From the cell containing the given text, extract its center point as (X, Y) coordinate. 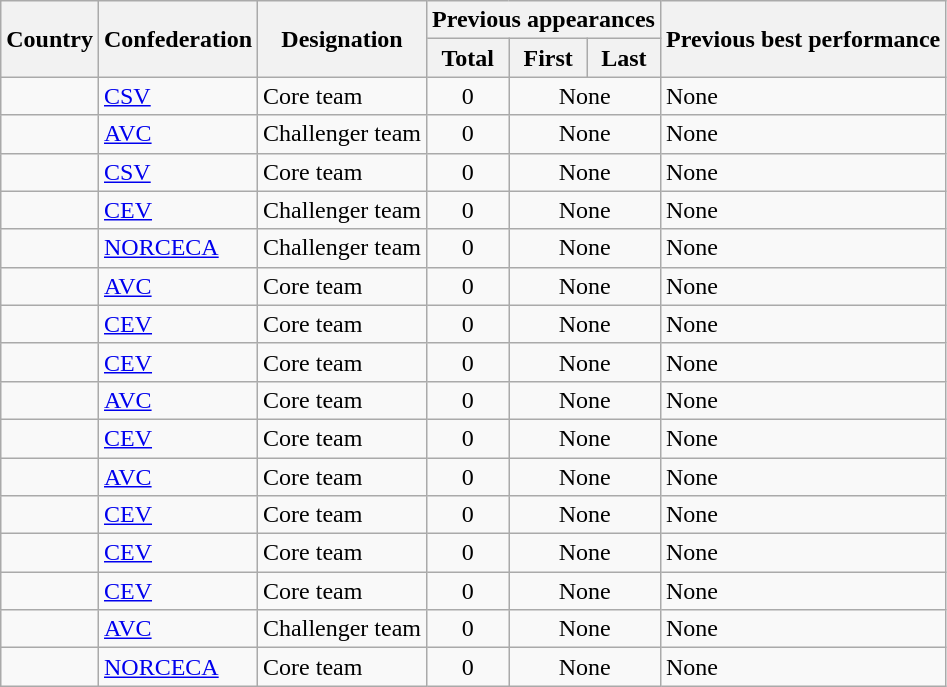
Previous best performance (802, 39)
Confederation (178, 39)
Designation (342, 39)
Last (624, 58)
Total (468, 58)
Previous appearances (544, 20)
First (548, 58)
Country (50, 39)
